Find where the given text appears and provide that cell's center as [X, Y] coordinate. 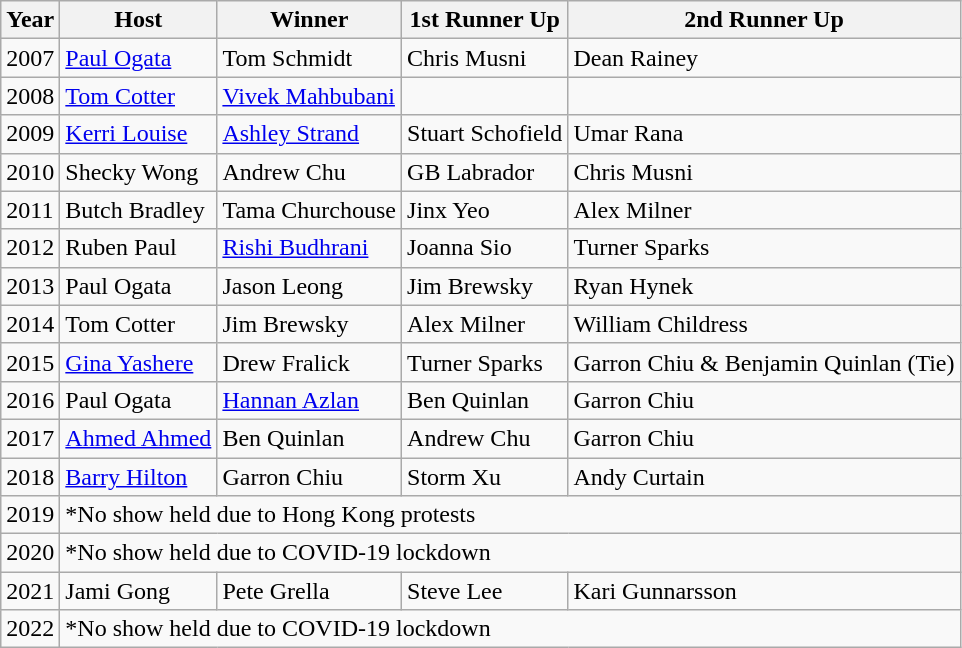
2021 [30, 591]
Joanna Sio [485, 248]
Butch Bradley [138, 210]
Pete Grella [310, 591]
Jami Gong [138, 591]
Ryan Hynek [764, 286]
Year [30, 20]
Andy Curtain [764, 477]
2020 [30, 553]
Drew Fralick [310, 362]
Hannan Azlan [310, 400]
Stuart Schofield [485, 134]
2015 [30, 362]
Vivek Mahbubani [310, 96]
Ahmed Ahmed [138, 438]
Rishi Budhrani [310, 248]
Storm Xu [485, 477]
*No show held due to Hong Kong protests [510, 515]
2011 [30, 210]
2016 [30, 400]
Barry Hilton [138, 477]
2014 [30, 324]
2010 [30, 172]
2013 [30, 286]
Dean Rainey [764, 58]
Kari Gunnarsson [764, 591]
William Childress [764, 324]
Gina Yashere [138, 362]
2022 [30, 629]
Winner [310, 20]
GB Labrador [485, 172]
2nd Runner Up [764, 20]
Jason Leong [310, 286]
2012 [30, 248]
2007 [30, 58]
2017 [30, 438]
Garron Chiu & Benjamin Quinlan (Tie) [764, 362]
Kerri Louise [138, 134]
Jinx Yeo [485, 210]
Ashley Strand [310, 134]
1st Runner Up [485, 20]
Host [138, 20]
Tama Churchouse [310, 210]
2008 [30, 96]
Shecky Wong [138, 172]
2018 [30, 477]
2019 [30, 515]
Ruben Paul [138, 248]
Tom Schmidt [310, 58]
2009 [30, 134]
Umar Rana [764, 134]
Steve Lee [485, 591]
